Output the (X, Y) coordinate of the center of the cell containing the given text.  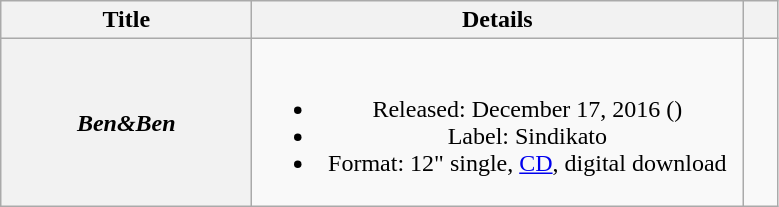
Released: December 17, 2016 ()Label: SindikatoFormat: 12" single, CD, digital download (498, 122)
Title (126, 20)
Ben&Ben (126, 122)
Details (498, 20)
